Output the [X, Y] coordinate of the center of the cell containing the given text.  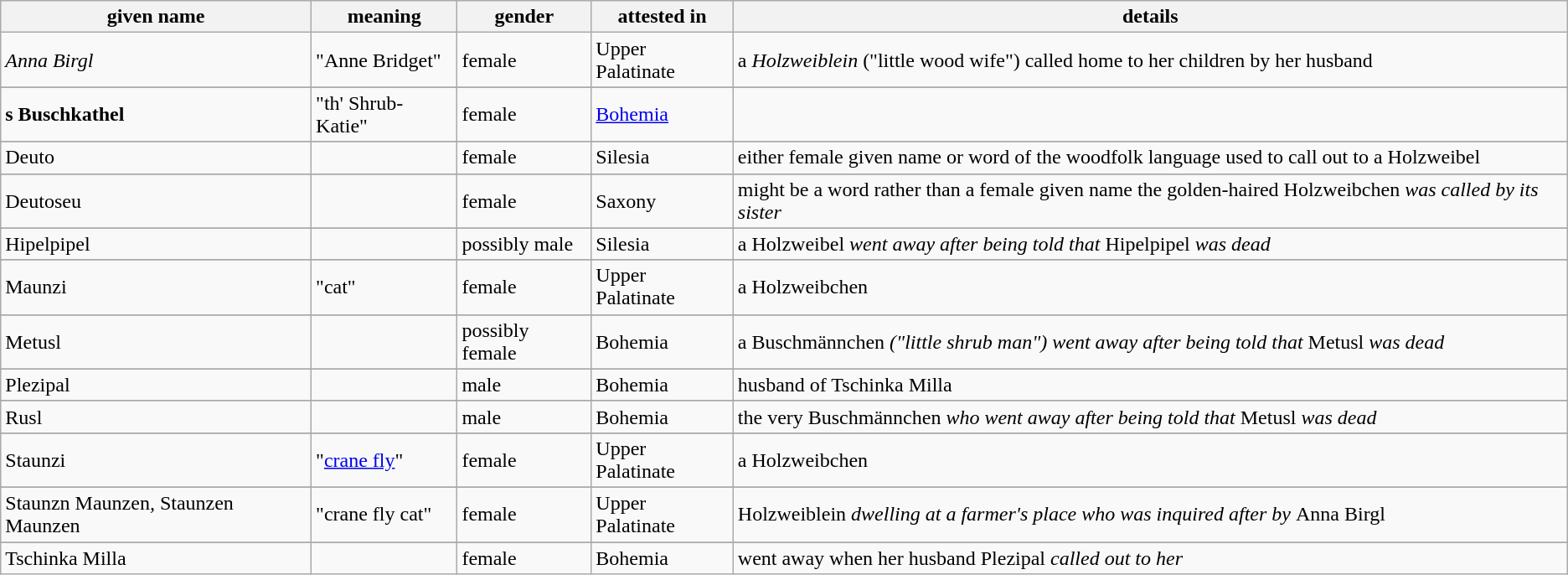
given name [156, 17]
Tschinka Milla [156, 557]
"crane fly" [384, 459]
might be a word rather than a female given name the golden-haired Holzweibchen was called by its sister [1150, 201]
possibly male [524, 244]
Staunzi [156, 459]
Maunzi [156, 287]
"cat" [384, 287]
meaning [384, 17]
Metusl [156, 342]
a Holzweiblein ("little wood wife") called home to her children by her husband [1150, 60]
details [1150, 17]
s Buschkathel [156, 114]
the very Buschmännchen who went away after being told that Metusl was dead [1150, 417]
Holzweiblein dwelling at a farmer's place who was inquired after by Anna Birgl [1150, 515]
Rusl [156, 417]
Deuto [156, 158]
"crane fly cat" [384, 515]
possibly female [524, 342]
a Buschmännchen ("little shrub man") went away after being told that Metusl was dead [1150, 342]
Saxony [662, 201]
attested in [662, 17]
Hipelpipel [156, 244]
either female given name or word of the woodfolk language used to call out to a Holzweibel [1150, 158]
a Holzweibel went away after being told that Hipelpipel was dead [1150, 244]
Deutoseu [156, 201]
Anna Birgl [156, 60]
Plezipal [156, 385]
Staunzn Maunzen, Staunzen Maunzen [156, 515]
husband of Tschinka Milla [1150, 385]
"th' Shrub-Katie" [384, 114]
"Anne Bridget" [384, 60]
went away when her husband Plezipal called out to her [1150, 557]
gender [524, 17]
